Return the (x, y) coordinate for the center point of the cell that contains the specified text.  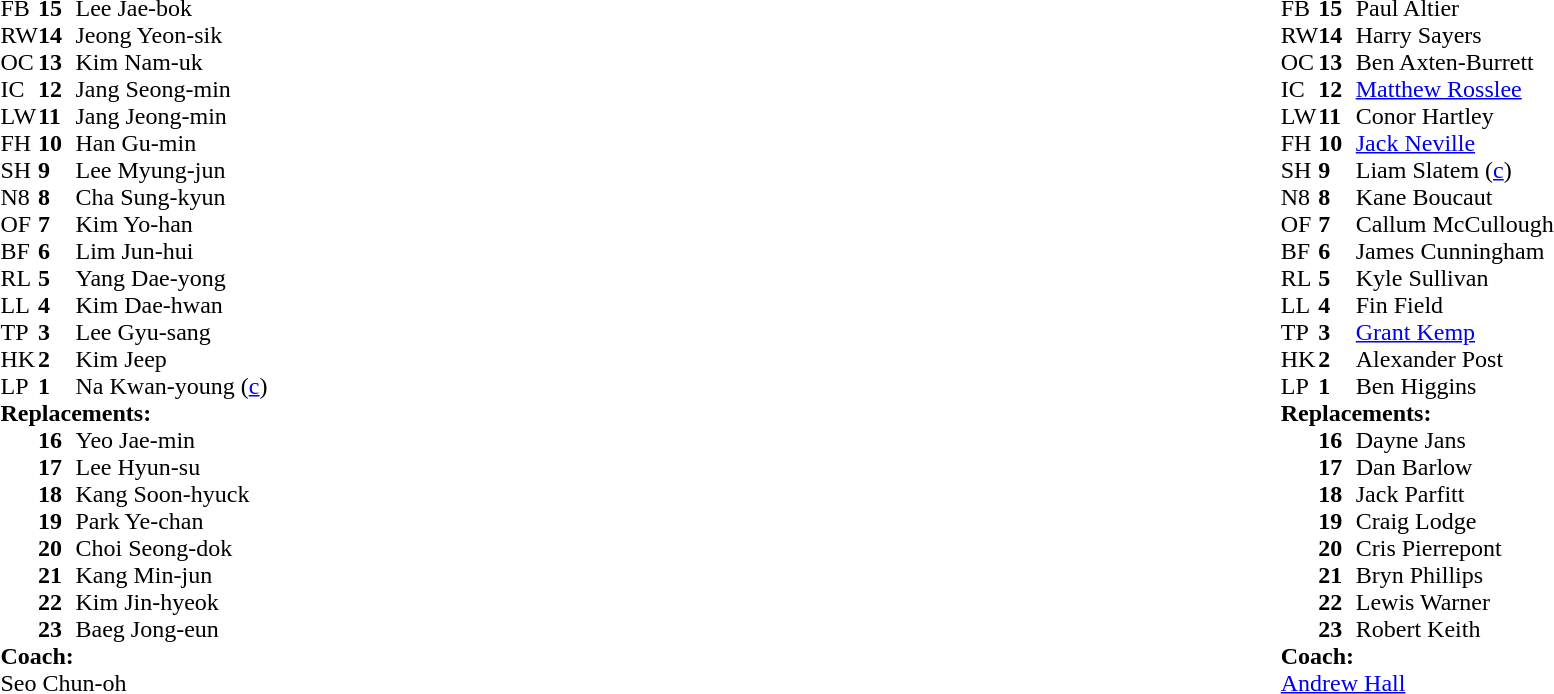
Matthew Rosslee (1455, 90)
Kang Min-jun (172, 576)
Han Gu-min (172, 144)
Ben Higgins (1455, 386)
Kyle Sullivan (1455, 278)
Fin Field (1455, 306)
Lee Hyun-su (172, 468)
Robert Keith (1455, 630)
Kim Dae-hwan (172, 306)
Lee Myung-jun (172, 170)
Lee Gyu-sang (172, 332)
Conor Hartley (1455, 116)
Jang Jeong-min (172, 116)
Park Ye-chan (172, 522)
Na Kwan-young (c) (172, 386)
Dayne Jans (1455, 440)
Grant Kemp (1455, 332)
Jeong Yeon-sik (172, 36)
Alexander Post (1455, 360)
Kim Jin-hyeok (172, 602)
Choi Seong-dok (172, 548)
Bryn Phillips (1455, 576)
Callum McCullough (1455, 224)
Yang Dae-yong (172, 278)
Lewis Warner (1455, 602)
Kim Nam-uk (172, 62)
Kim Yo-han (172, 224)
Yeo Jae-min (172, 440)
Craig Lodge (1455, 522)
Harry Sayers (1455, 36)
Cha Sung-kyun (172, 198)
Liam Slatem (c) (1455, 170)
Jang Seong-min (172, 90)
Kane Boucaut (1455, 198)
Dan Barlow (1455, 468)
Lim Jun-hui (172, 252)
Ben Axten-Burrett (1455, 62)
Jack Neville (1455, 144)
Kim Jeep (172, 360)
Baeg Jong-eun (172, 630)
Jack Parfitt (1455, 494)
James Cunningham (1455, 252)
Kang Soon-hyuck (172, 494)
Cris Pierrepont (1455, 548)
